Detect which cell encompasses the target text, then output its [x, y] center coordinate. 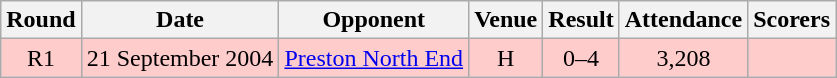
Scorers [792, 20]
Round [41, 20]
Attendance [683, 20]
Preston North End [374, 58]
H [506, 58]
0–4 [581, 58]
Opponent [374, 20]
21 September 2004 [180, 58]
Date [180, 20]
Venue [506, 20]
Result [581, 20]
R1 [41, 58]
3,208 [683, 58]
